Capture the cell that displays the provided text and extract its [x, y] central coordinate. 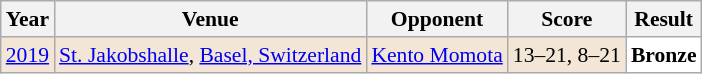
2019 [28, 55]
Opponent [436, 19]
St. Jakobshalle, Basel, Switzerland [210, 55]
Year [28, 19]
Venue [210, 19]
Bronze [664, 55]
Kento Momota [436, 55]
13–21, 8–21 [567, 55]
Result [664, 19]
Score [567, 19]
